Identify which cell holds the provided text, then report its (x, y) central coordinate. 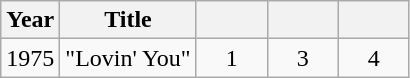
Title (128, 20)
3 (302, 58)
1 (232, 58)
"Lovin' You" (128, 58)
1975 (30, 58)
Year (30, 20)
4 (374, 58)
